Determine the [X, Y] coordinate at the center of the cell enclosing the given text.  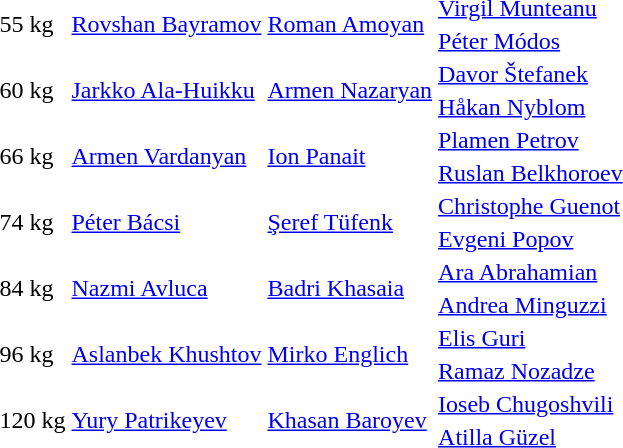
Nazmi Avluca [166, 288]
Aslanbek Khushtov [166, 354]
Ion Panait [350, 156]
Armen Nazaryan [350, 90]
Şeref Tüfenk [350, 222]
Armen Vardanyan [166, 156]
Badri Khasaia [350, 288]
Mirko Englich [350, 354]
Péter Bácsi [166, 222]
Jarkko Ala-Huikku [166, 90]
